For the text-containing cell, return its midpoint in [X, Y] coordinate format. 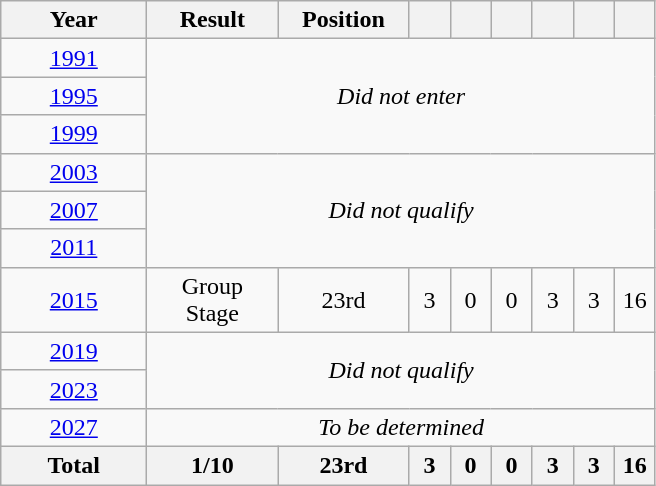
Position [344, 20]
1995 [74, 96]
2007 [74, 210]
2011 [74, 248]
2019 [74, 351]
2027 [74, 427]
Did not enter [401, 96]
Total [74, 465]
1999 [74, 134]
Group Stage [212, 300]
2015 [74, 300]
2003 [74, 172]
2023 [74, 389]
Result [212, 20]
1/10 [212, 465]
1991 [74, 58]
Year [74, 20]
To be determined [401, 427]
